Determine the (x, y) coordinate at the center of the cell enclosing the given text.  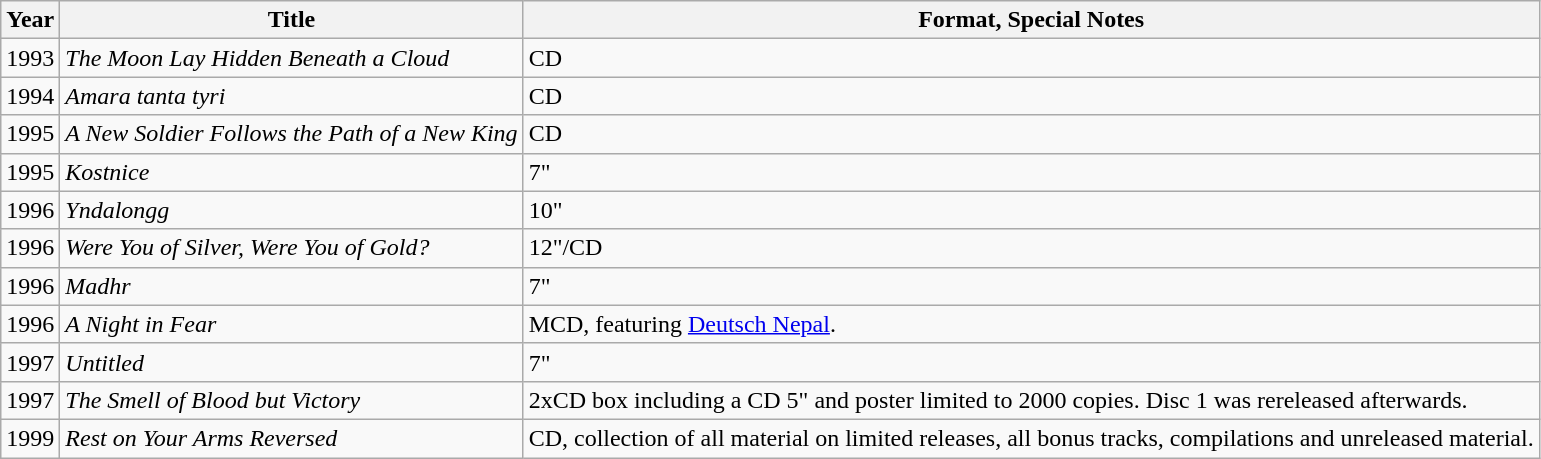
2xCD box including a CD 5" and poster limited to 2000 copies. Disc 1 was rereleased afterwards. (1031, 400)
Kostnice (292, 172)
Untitled (292, 362)
Title (292, 20)
1994 (30, 96)
Year (30, 20)
The Moon Lay Hidden Beneath a Cloud (292, 58)
Format, Special Notes (1031, 20)
MCD, featuring Deutsch Nepal. (1031, 324)
Madhr (292, 286)
A Night in Fear (292, 324)
12"/CD (1031, 248)
10" (1031, 210)
A New Soldier Follows the Path of a New King (292, 134)
The Smell of Blood but Victory (292, 400)
Rest on Your Arms Reversed (292, 438)
CD, collection of all material on limited releases, all bonus tracks, compilations and unreleased material. (1031, 438)
Were You of Silver, Were You of Gold? (292, 248)
1999 (30, 438)
Amara tanta tyri (292, 96)
Yndalongg (292, 210)
1993 (30, 58)
